Identify which cell holds the provided text, then report its [x, y] central coordinate. 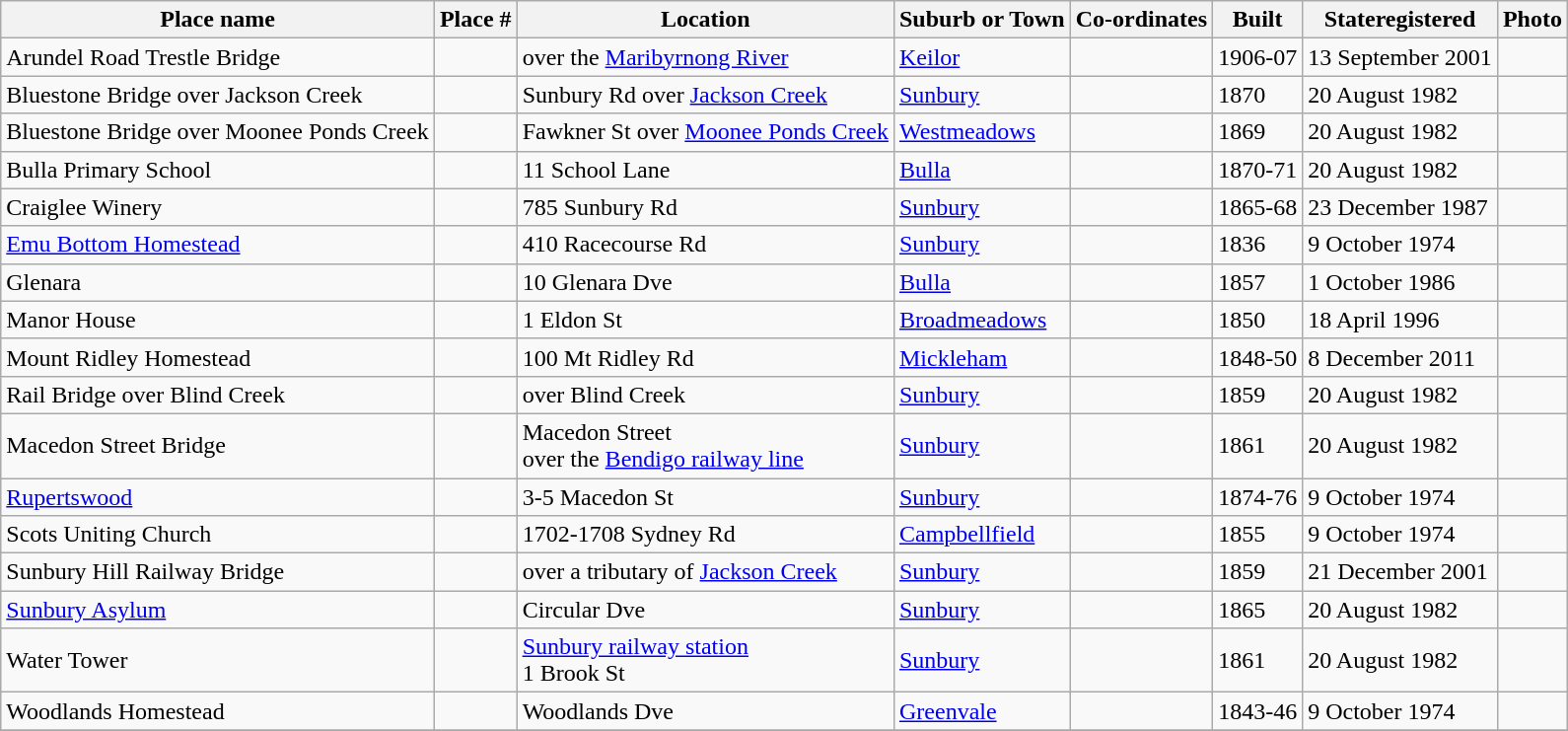
1870-71 [1258, 170]
1855 [1258, 535]
over Blind Creek [705, 395]
1 Eldon St [705, 320]
Photo [1532, 20]
Built [1258, 20]
Broadmeadows [982, 320]
Mickleham [982, 357]
Place # [475, 20]
Westmeadows [982, 132]
Bluestone Bridge over Jackson Creek [218, 95]
1870 [1258, 95]
over the Maribyrnong River [705, 57]
Woodlands Homestead [218, 711]
410 Racecourse Rd [705, 245]
1865 [1258, 610]
1857 [1258, 282]
Mount Ridley Homestead [218, 357]
Rupertswood [218, 496]
100 Mt Ridley Rd [705, 357]
Water Tower [218, 661]
10 Glenara Dve [705, 282]
1848-50 [1258, 357]
8 December 2011 [1400, 357]
18 April 1996 [1400, 320]
Macedon Street Bridge [218, 446]
1906-07 [1258, 57]
Fawkner St over Moonee Ponds Creek [705, 132]
Circular Dve [705, 610]
1874-76 [1258, 496]
1850 [1258, 320]
1869 [1258, 132]
785 Sunbury Rd [705, 207]
13 September 2001 [1400, 57]
11 School Lane [705, 170]
Sunbury railway station1 Brook St [705, 661]
Bluestone Bridge over Moonee Ponds Creek [218, 132]
Woodlands Dve [705, 711]
Sunbury Hill Railway Bridge [218, 572]
Sunbury Rd over Jackson Creek [705, 95]
23 December 1987 [1400, 207]
3-5 Macedon St [705, 496]
Arundel Road Trestle Bridge [218, 57]
Stateregistered [1400, 20]
1702-1708 Sydney Rd [705, 535]
Co-ordinates [1141, 20]
1865-68 [1258, 207]
Place name [218, 20]
1836 [1258, 245]
Glenara [218, 282]
Rail Bridge over Blind Creek [218, 395]
1 October 1986 [1400, 282]
1843-46 [1258, 711]
21 December 2001 [1400, 572]
Emu Bottom Homestead [218, 245]
over a tributary of Jackson Creek [705, 572]
Scots Uniting Church [218, 535]
Location [705, 20]
Suburb or Town [982, 20]
Craiglee Winery [218, 207]
Bulla Primary School [218, 170]
Campbellfield [982, 535]
Manor House [218, 320]
Macedon Streetover the Bendigo railway line [705, 446]
Greenvale [982, 711]
Keilor [982, 57]
Sunbury Asylum [218, 610]
